Extract the [x, y] coordinate from the center of the cell holding the provided text.  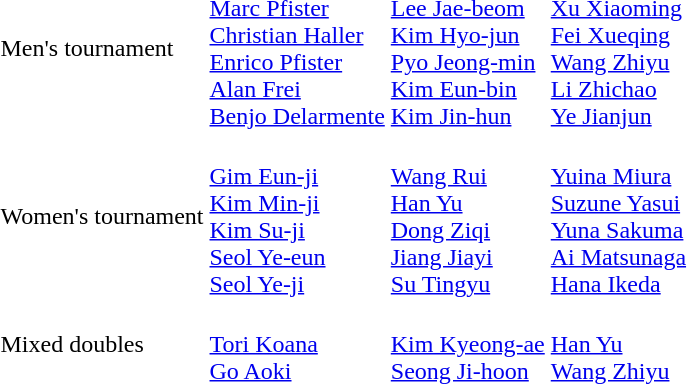
Wang RuiHan YuDong ZiqiJiang JiayiSu Tingyu [468, 216]
Gim Eun-jiKim Min-jiKim Su-jiSeol Ye-eunSeol Ye-ji [297, 216]
Yuina MiuraSuzune YasuiYuna SakumaAi MatsunagaHana Ikeda [618, 216]
